Identify which cell holds the provided text, then report its (X, Y) central coordinate. 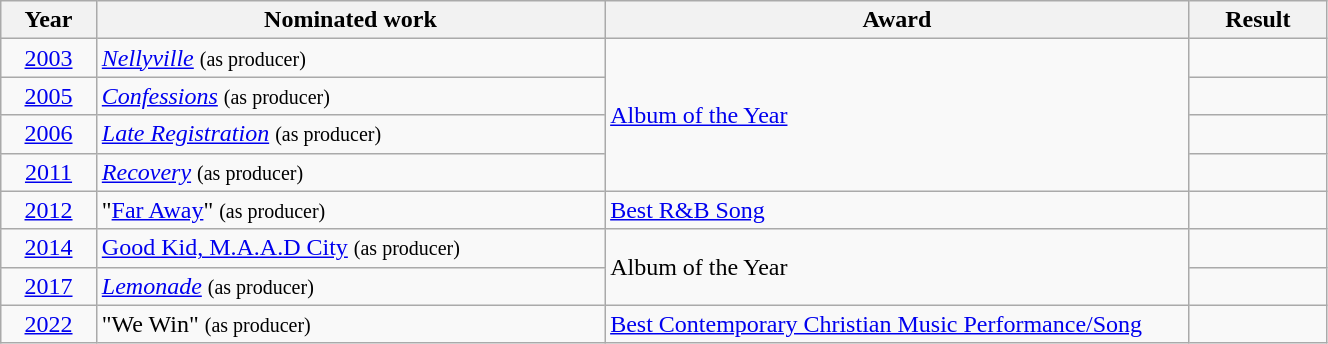
Lemonade (as producer) (350, 286)
2006 (49, 134)
Nellyville (as producer) (350, 58)
Confessions (as producer) (350, 96)
Nominated work (350, 20)
Late Registration (as producer) (350, 134)
2003 (49, 58)
Good Kid, M.A.A.D City (as producer) (350, 248)
Award (898, 20)
Result (1258, 20)
Year (49, 20)
2022 (49, 324)
2012 (49, 210)
2017 (49, 286)
Best R&B Song (898, 210)
2005 (49, 96)
2011 (49, 172)
Recovery (as producer) (350, 172)
"We Win" (as producer) (350, 324)
Best Contemporary Christian Music Performance/Song (898, 324)
"Far Away" (as producer) (350, 210)
2014 (49, 248)
